Return the (x, y) coordinate for the center point of the cell that contains the specified text.  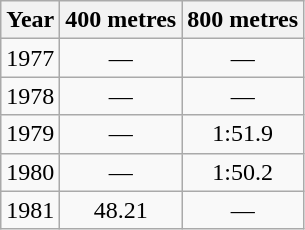
1:50.2 (243, 172)
1977 (30, 58)
1979 (30, 134)
1:51.9 (243, 134)
1980 (30, 172)
48.21 (121, 210)
800 metres (243, 20)
400 metres (121, 20)
Year (30, 20)
1978 (30, 96)
1981 (30, 210)
